Output the [X, Y] coordinate of the center of the cell containing the given text.  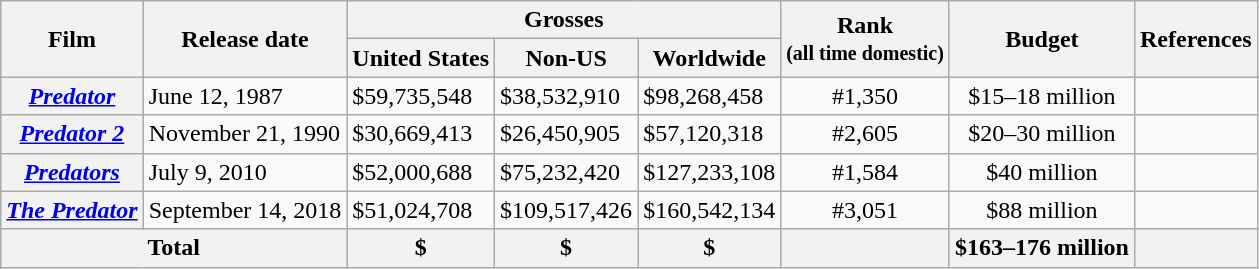
#2,605 [866, 134]
$109,517,426 [566, 210]
$52,000,688 [421, 172]
$20–30 million [1042, 134]
Predator [72, 96]
June 12, 1987 [245, 96]
United States [421, 58]
$40 million [1042, 172]
Total [174, 248]
The Predator [72, 210]
$160,542,134 [710, 210]
$57,120,318 [710, 134]
Grosses [564, 20]
Non-US [566, 58]
Film [72, 39]
July 9, 2010 [245, 172]
Rank (all time domestic) [866, 39]
$75,232,420 [566, 172]
$15–18 million [1042, 96]
November 21, 1990 [245, 134]
$38,532,910 [566, 96]
$88 million [1042, 210]
$59,735,548 [421, 96]
Predator 2 [72, 134]
References [1196, 39]
$26,450,905 [566, 134]
Budget [1042, 39]
#3,051 [866, 210]
$51,024,708 [421, 210]
#1,350 [866, 96]
$163–176 million [1042, 248]
$30,669,413 [421, 134]
September 14, 2018 [245, 210]
Release date [245, 39]
Predators [72, 172]
#1,584 [866, 172]
$127,233,108 [710, 172]
Worldwide [710, 58]
$98,268,458 [710, 96]
